Pinpoint the cell where the given text exists, returning its [x, y] midpoint coordinate. 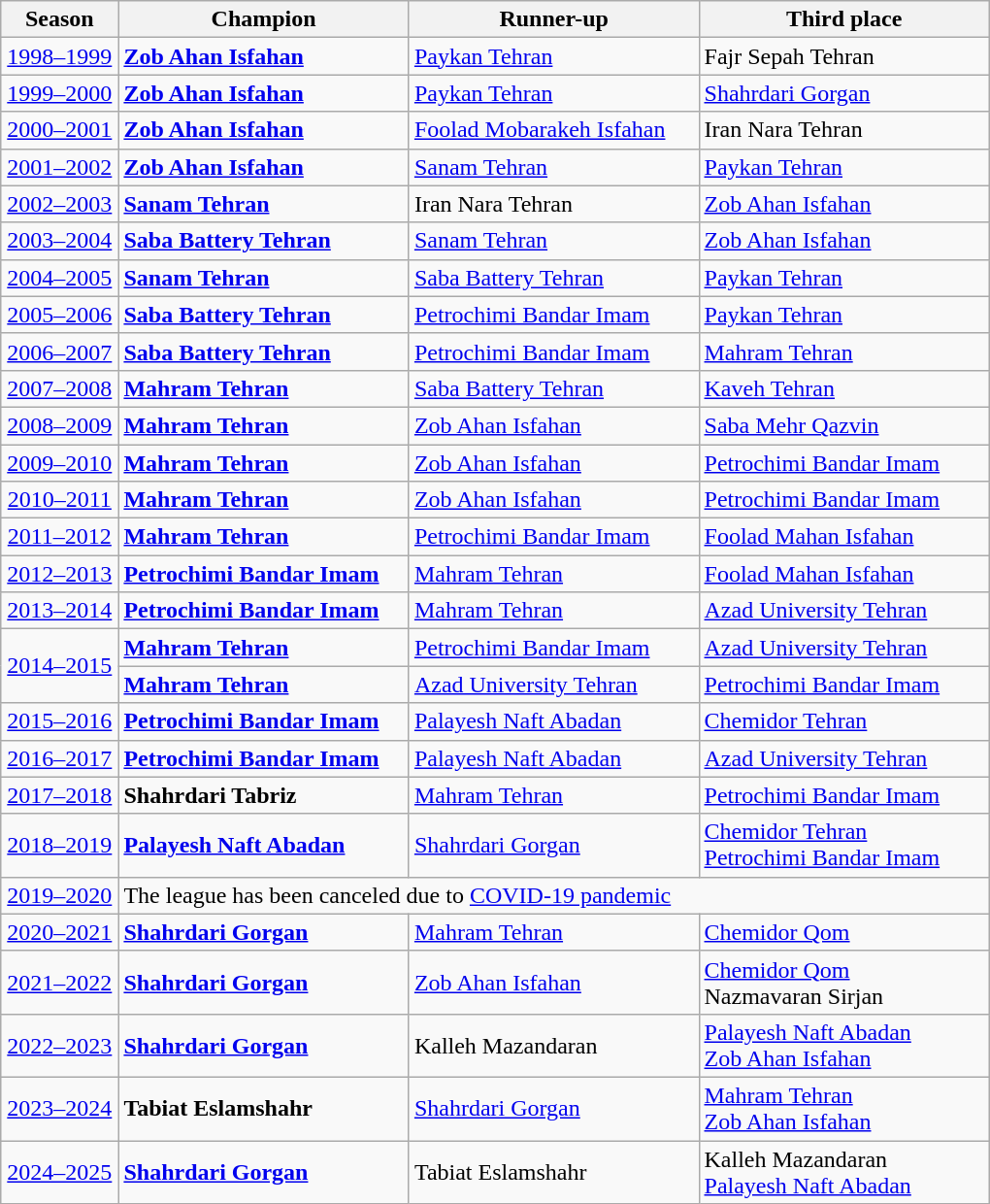
2000–2001 [60, 130]
2009–2010 [60, 463]
2011–2012 [60, 537]
2022–2023 [60, 1045]
2018–2019 [60, 845]
2021–2022 [60, 983]
Foolad Mobarakeh Isfahan [553, 130]
Kalleh Mazandaran [553, 1045]
2010–2011 [60, 500]
Saba Mehr Qazvin [844, 425]
2020–2021 [60, 932]
2019–2020 [60, 895]
Third place [844, 19]
Chemidor QomNazmavaran Sirjan [844, 983]
2004–2005 [60, 278]
Season [60, 19]
2002–2003 [60, 204]
2023–2024 [60, 1109]
Runner-up [553, 19]
Kalleh MazandaranPalayesh Naft Abadan [844, 1171]
2007–2008 [60, 388]
2024–2025 [60, 1171]
2001–2002 [60, 167]
Mahram TehranZob Ahan Isfahan [844, 1109]
Fajr Sepah Tehran [844, 56]
The league has been canceled due to COVID-19 pandemic [553, 895]
2012–2013 [60, 574]
2003–2004 [60, 241]
Chemidor TehranPetrochimi Bandar Imam [844, 845]
2005–2006 [60, 315]
Palayesh Naft AbadanZob Ahan Isfahan [844, 1045]
Shahrdari Tabriz [264, 795]
2017–2018 [60, 795]
Champion [264, 19]
Chemidor Tehran [844, 721]
2006–2007 [60, 351]
Chemidor Qom [844, 932]
1999–2000 [60, 93]
2013–2014 [60, 611]
2014–2015 [60, 666]
1998–1999 [60, 56]
2015–2016 [60, 721]
Kaveh Tehran [844, 388]
2008–2009 [60, 425]
2016–2017 [60, 758]
